Locate the cell with the specified text and output its [x, y] center coordinate. 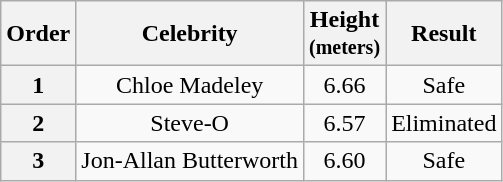
Order [38, 34]
2 [38, 123]
1 [38, 85]
Height(meters) [344, 34]
Celebrity [190, 34]
Chloe Madeley [190, 85]
3 [38, 161]
Jon-Allan Butterworth [190, 161]
6.57 [344, 123]
Result [444, 34]
Eliminated [444, 123]
Steve-O [190, 123]
6.66 [344, 85]
6.60 [344, 161]
